Return (X, Y) of the center of cell containing provided text 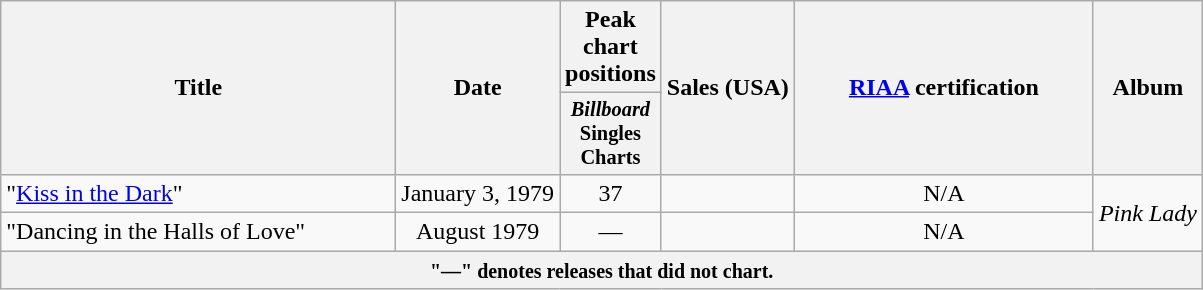
Peak chart positions (611, 47)
January 3, 1979 (478, 193)
RIAA certification (944, 88)
Date (478, 88)
August 1979 (478, 232)
Sales (USA) (728, 88)
Billboard Singles Charts (611, 134)
"Kiss in the Dark" (198, 193)
Album (1148, 88)
Pink Lady (1148, 212)
"—" denotes releases that did not chart. (602, 270)
"Dancing in the Halls of Love" (198, 232)
Title (198, 88)
37 (611, 193)
— (611, 232)
